From the cell containing the given text, extract its center point as [X, Y] coordinate. 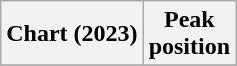
Peakposition [189, 34]
Chart (2023) [72, 34]
